Search for the cell housing the specified text and yield its [X, Y] center coordinate. 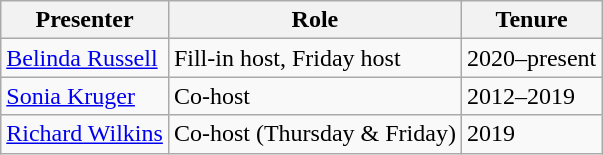
Role [314, 20]
2020–present [531, 58]
Co-host [314, 96]
Richard Wilkins [85, 134]
Presenter [85, 20]
Belinda Russell [85, 58]
2012–2019 [531, 96]
Tenure [531, 20]
2019 [531, 134]
Fill-in host, Friday host [314, 58]
Co-host (Thursday & Friday) [314, 134]
Sonia Kruger [85, 96]
